Output the [X, Y] coordinate of the center of the cell containing the given text.  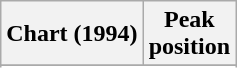
Chart (1994) [72, 34]
Peakposition [189, 34]
